Return (x, y) of the center of cell containing provided text 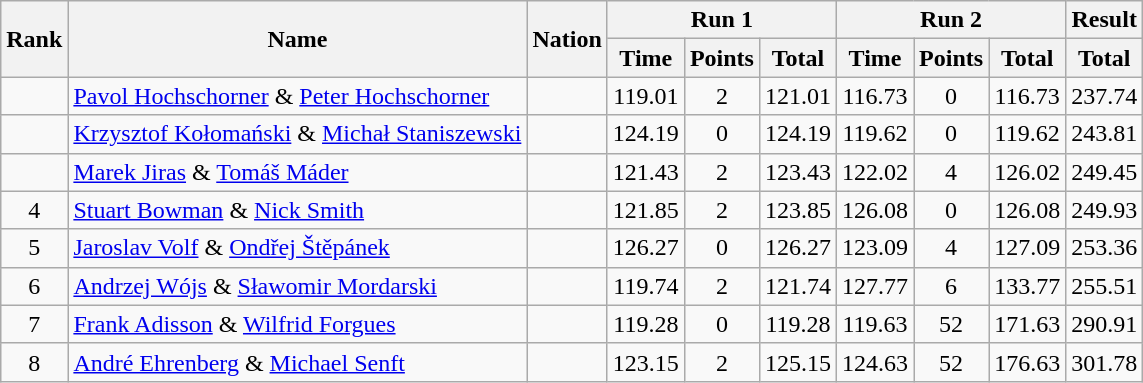
127.09 (1028, 248)
125.15 (798, 362)
Jaroslav Volf & Ondřej Štěpánek (298, 248)
255.51 (1104, 286)
243.81 (1104, 134)
Marek Jiras & Tomáš Máder (298, 172)
133.77 (1028, 286)
301.78 (1104, 362)
123.43 (798, 172)
253.36 (1104, 248)
Stuart Bowman & Nick Smith (298, 210)
123.09 (874, 248)
Krzysztof Kołomański & Michał Staniszewski (298, 134)
122.02 (874, 172)
121.01 (798, 96)
Andrzej Wójs & Sławomir Mordarski (298, 286)
119.01 (646, 96)
127.77 (874, 286)
249.45 (1104, 172)
7 (34, 324)
126.02 (1028, 172)
Name (298, 39)
André Ehrenberg & Michael Senft (298, 362)
Frank Adisson & Wilfrid Forgues (298, 324)
123.85 (798, 210)
176.63 (1028, 362)
8 (34, 362)
119.74 (646, 286)
249.93 (1104, 210)
123.15 (646, 362)
121.85 (646, 210)
Result (1104, 20)
Run 2 (950, 20)
171.63 (1028, 324)
119.63 (874, 324)
290.91 (1104, 324)
237.74 (1104, 96)
Pavol Hochschorner & Peter Hochschorner (298, 96)
Nation (567, 39)
Run 1 (722, 20)
121.74 (798, 286)
Rank (34, 39)
121.43 (646, 172)
124.63 (874, 362)
5 (34, 248)
